Provide the (X, Y) coordinate of the cell's center where the given text is located.  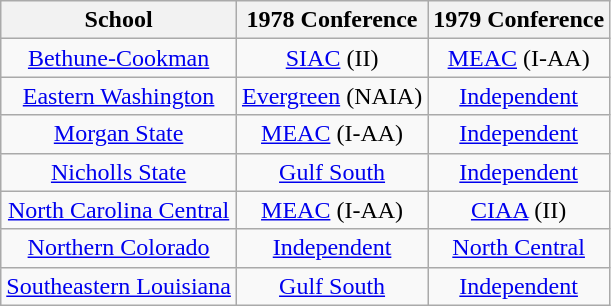
North Carolina Central (119, 210)
North Central (519, 248)
Evergreen (NAIA) (332, 96)
1978 Conference (332, 20)
1979 Conference (519, 20)
Nicholls State (119, 172)
Morgan State (119, 134)
School (119, 20)
Northern Colorado (119, 248)
Bethune-Cookman (119, 58)
CIAA (II) (519, 210)
Southeastern Louisiana (119, 286)
SIAC (II) (332, 58)
Eastern Washington (119, 96)
